From the cell containing the given text, extract its center point as (x, y) coordinate. 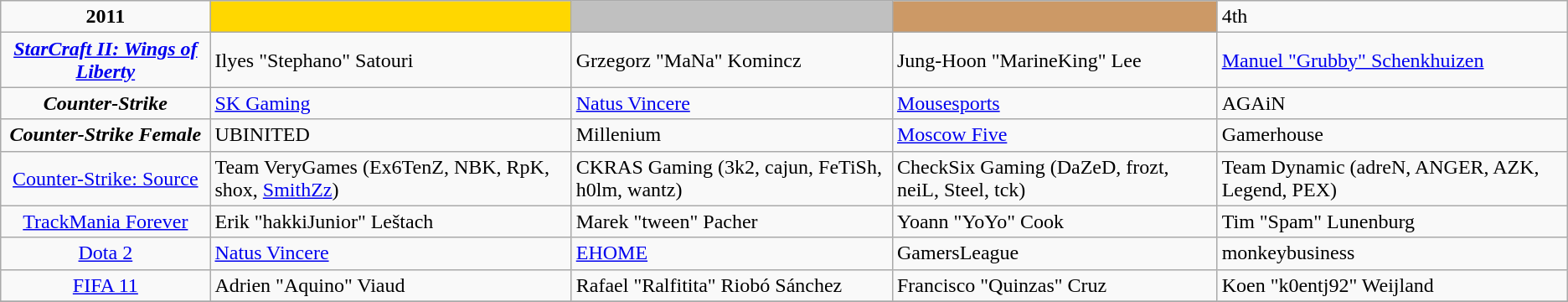
Yoann "YoYo" Cook (1055, 221)
Francisco "Quinzas" Cruz (1055, 285)
Jung-Hoon "MarineKing" Lee (1055, 60)
TrackMania Forever (106, 221)
Moscow Five (1055, 135)
SK Gaming (390, 103)
Rafael "Ralfitita" Riobó Sánchez (732, 285)
Team Dynamic (adreN, ANGER, AZK, Legend, PEX) (1392, 178)
StarCraft II: Wings of Liberty (106, 60)
Counter-Strike: Source (106, 178)
Grzegorz "MaNa" Komincz (732, 60)
Counter-Strike Female (106, 135)
CheckSix Gaming (DaZeD, frozt, neiL, Steel, tck) (1055, 178)
monkeybusiness (1392, 253)
GamersLeague (1055, 253)
Tim "Spam" Lunenburg (1392, 221)
FIFA 11 (106, 285)
Mousesports (1055, 103)
Dota 2 (106, 253)
Koen "k0entj92" Weijland (1392, 285)
4th (1392, 17)
Team VeryGames (Ex6TenZ, NBK, RpK, shox, SmithZz) (390, 178)
UBINITED (390, 135)
CKRAS Gaming (3k2, cajun, FeTiSh, h0lm, wantz) (732, 178)
Millenium (732, 135)
Adrien "Aquino" Viaud (390, 285)
EHOME (732, 253)
Erik "hakkiJunior" Leštach (390, 221)
Counter-Strike (106, 103)
Manuel "Grubby" Schenkhuizen (1392, 60)
2011 (106, 17)
Gamerhouse (1392, 135)
Marek "tween" Pacher (732, 221)
Ilyes "Stephano" Satouri (390, 60)
AGAiN (1392, 103)
